Identify which cell holds the provided text, then report its (X, Y) central coordinate. 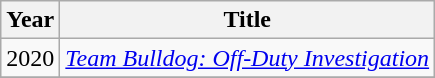
Team Bulldog: Off-Duty Investigation (248, 58)
Year (30, 20)
2020 (30, 58)
Title (248, 20)
